Locate the cell with the specified text and output its (x, y) center coordinate. 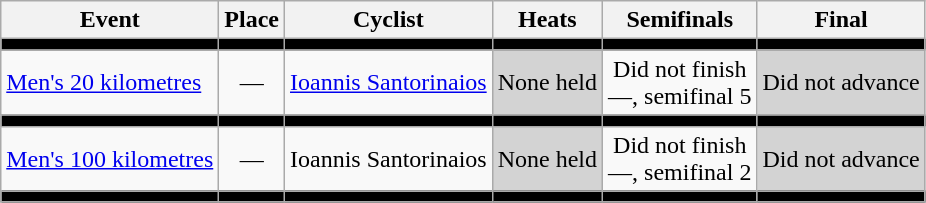
Semifinals (680, 20)
Men's 100 kilometres (110, 158)
Final (841, 20)
Men's 20 kilometres (110, 82)
Place (252, 20)
Did not finish —, semifinal 5 (680, 82)
Cyclist (388, 20)
Heats (547, 20)
Event (110, 20)
Did not finish —, semifinal 2 (680, 158)
